Determine the (X, Y) coordinate at the center of the cell enclosing the given text.  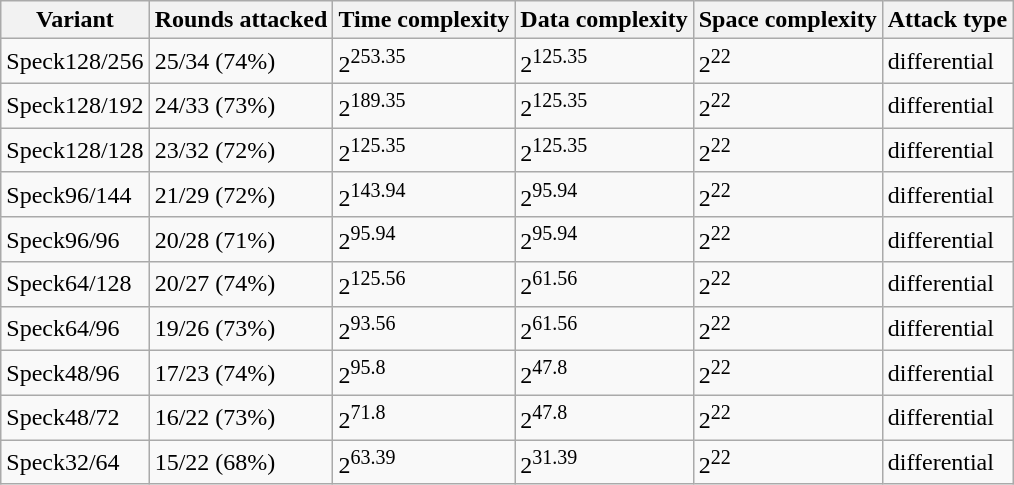
Speck96/144 (75, 194)
2189.35 (424, 106)
Rounds attacked (241, 20)
295.8 (424, 374)
2253.35 (424, 62)
Speck48/96 (75, 374)
15/22 (68%) (241, 462)
21/29 (72%) (241, 194)
231.39 (604, 462)
25/34 (74%) (241, 62)
Speck96/96 (75, 240)
19/26 (73%) (241, 328)
16/22 (73%) (241, 418)
Data complexity (604, 20)
17/23 (74%) (241, 374)
24/33 (73%) (241, 106)
263.39 (424, 462)
2125.56 (424, 284)
23/32 (72%) (241, 150)
271.8 (424, 418)
Speck128/256 (75, 62)
Speck128/192 (75, 106)
Time complexity (424, 20)
293.56 (424, 328)
Attack type (947, 20)
20/27 (74%) (241, 284)
Speck128/128 (75, 150)
Speck48/72 (75, 418)
20/28 (71%) (241, 240)
Variant (75, 20)
Speck64/96 (75, 328)
Speck64/128 (75, 284)
2143.94 (424, 194)
Speck32/64 (75, 462)
Space complexity (788, 20)
